Return the (x, y) coordinate for the center point of the cell that contains the specified text.  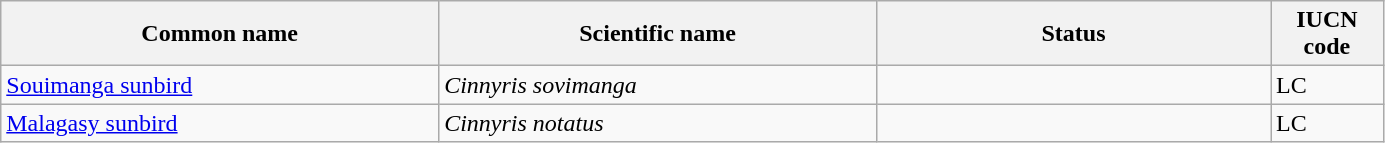
Cinnyris sovimanga (658, 85)
Scientific name (658, 34)
Souimanga sunbird (220, 85)
Cinnyris notatus (658, 123)
Malagasy sunbird (220, 123)
IUCN code (1328, 34)
Common name (220, 34)
Status (1073, 34)
